Locate the cell with the specified text and output its (x, y) center coordinate. 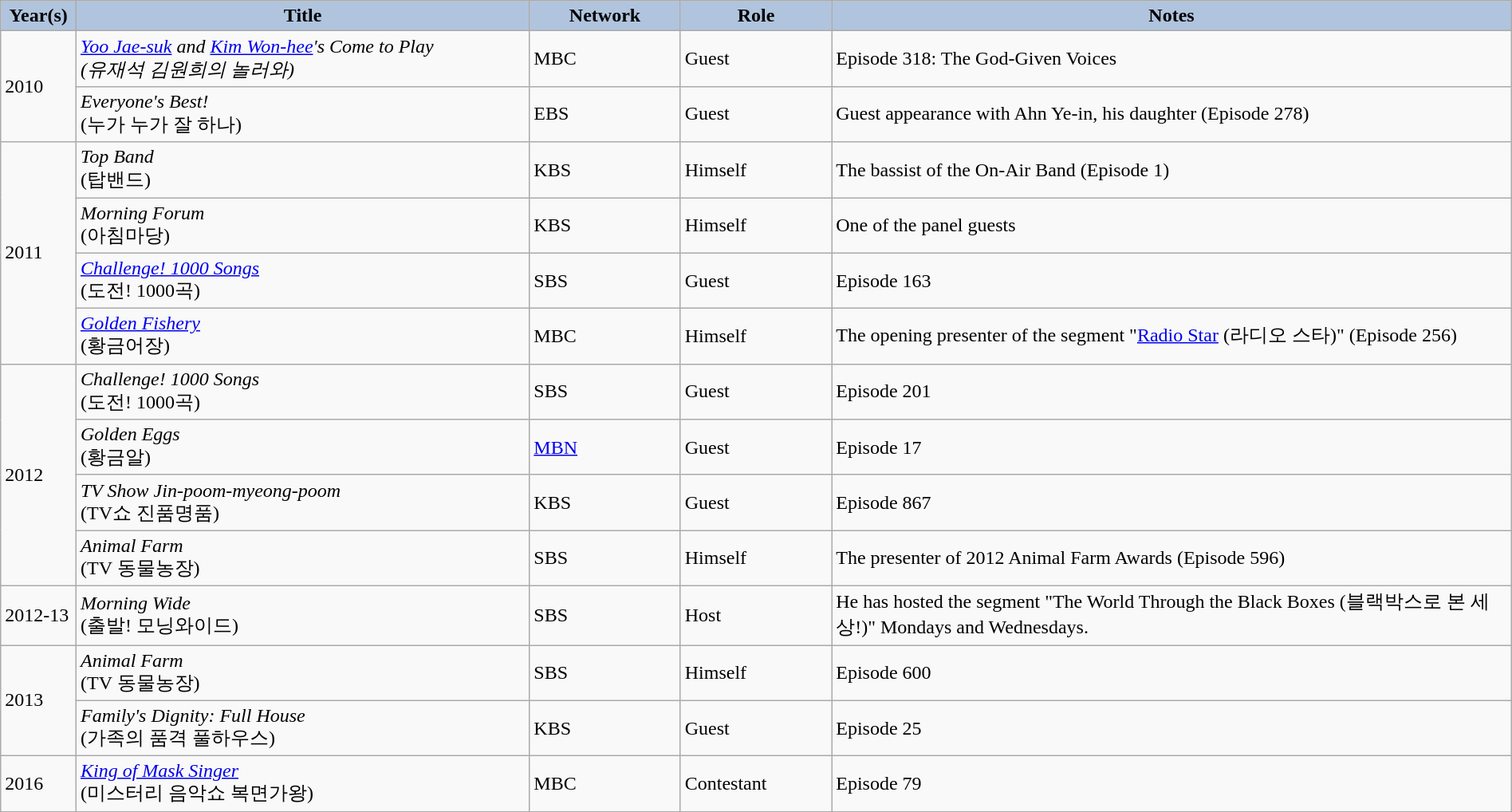
The presenter of 2012 Animal Farm Awards (Episode 596) (1172, 558)
Network (604, 16)
2011 (38, 253)
Episode 600 (1172, 672)
Yoo Jae-suk and Kim Won-hee's Come to Play(유재석 김원희의 놀러와) (302, 59)
Role (756, 16)
Everyone's Best!(누가 누가 잘 하나) (302, 114)
Episode 318: The God-Given Voices (1172, 59)
Family's Dignity: Full House(가족의 품격 풀하우스) (302, 728)
Morning Wide(출발! 모닝와이드) (302, 615)
Notes (1172, 16)
Episode 79 (1172, 784)
2013 (38, 700)
Episode 163 (1172, 281)
Host (756, 615)
Year(s) (38, 16)
Episode 17 (1172, 447)
MBN (604, 447)
Contestant (756, 784)
King of Mask Singer(미스터리 음악쇼 복면가왕) (302, 784)
Morning Forum(아침마당) (302, 226)
He has hosted the segment "The World Through the Black Boxes (블랙박스로 본 세상!)" Mondays and Wednesdays. (1172, 615)
TV Show Jin-poom-myeong-poom(TV쇼 진품명품) (302, 503)
Episode 201 (1172, 392)
Guest appearance with Ahn Ye-in, his daughter (Episode 278) (1172, 114)
The opening presenter of the segment "Radio Star (라디오 스타)" (Episode 256) (1172, 337)
One of the panel guests (1172, 226)
Golden Eggs(황금알) (302, 447)
Episode 25 (1172, 728)
Top Band(탑밴드) (302, 170)
2012-13 (38, 615)
2016 (38, 784)
2010 (38, 86)
EBS (604, 114)
Golden Fishery(황금어장) (302, 337)
2012 (38, 475)
Episode 867 (1172, 503)
The bassist of the On-Air Band (Episode 1) (1172, 170)
Title (302, 16)
